Scan for the cell matching the given text and deliver its [x, y] coordinate at center. 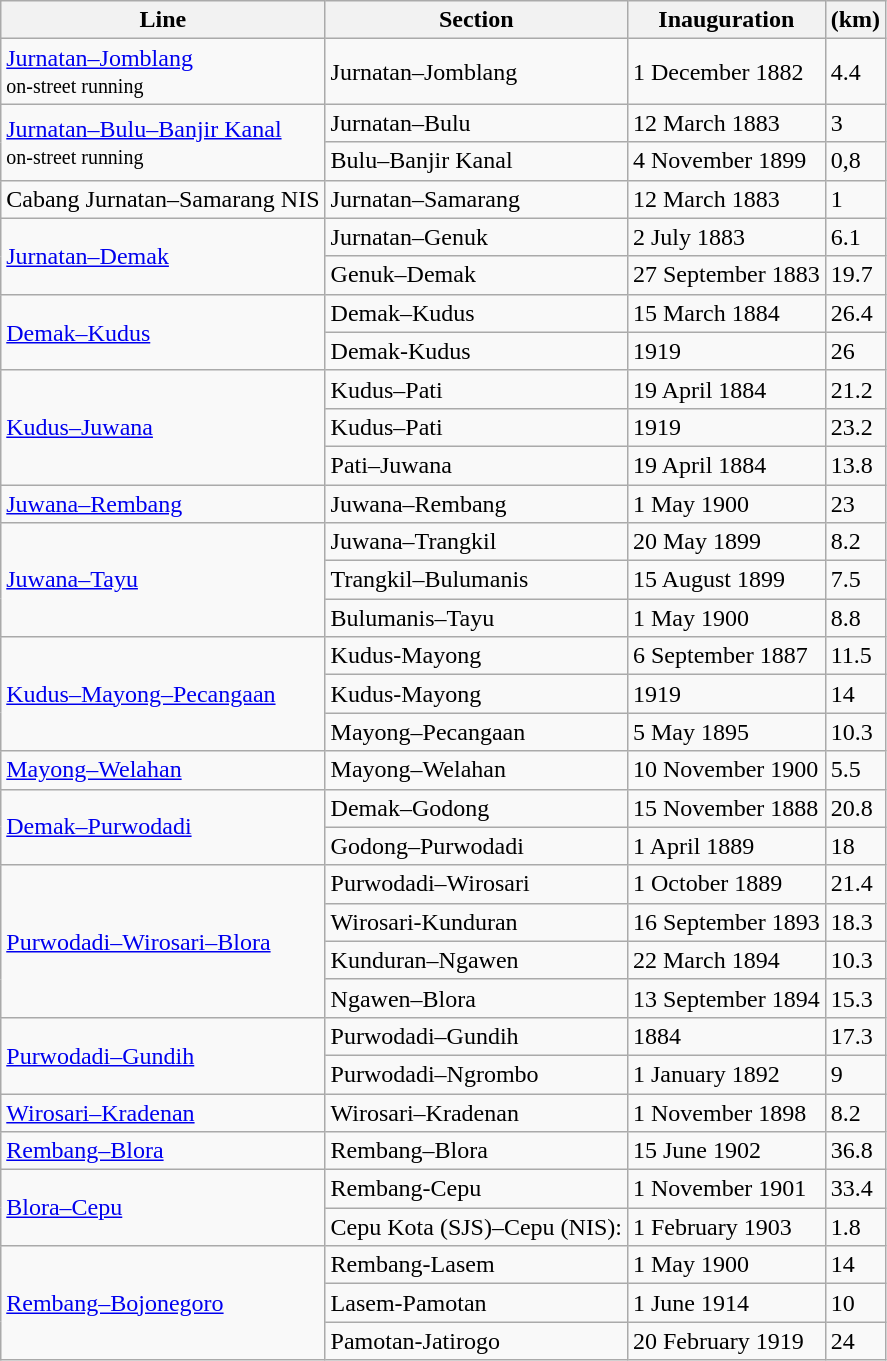
20 February 1919 [726, 1341]
24 [855, 1341]
Purwodadi–Ngrombo [476, 1074]
Jurnatan–Bulu [476, 123]
1 [855, 199]
Rembang-Lasem [476, 1265]
3 [855, 123]
Rembang–Bojonegoro [163, 1303]
7.5 [855, 580]
19.7 [855, 275]
Bulumanis–Tayu [476, 618]
15 August 1899 [726, 580]
Jurnatan–Jomblang [476, 72]
36.8 [855, 1151]
23 [855, 503]
Jurnatan–Demak [163, 256]
15 March 1884 [726, 313]
13.8 [855, 465]
10 November 1900 [726, 770]
Kunduran–Ngawen [476, 960]
5.5 [855, 770]
0,8 [855, 161]
27 September 1883 [726, 275]
26 [855, 351]
1 October 1889 [726, 884]
1 January 1892 [726, 1074]
1 December 1882 [726, 72]
Pati–Juwana [476, 465]
Lasem-Pamotan [476, 1303]
15.3 [855, 998]
11.5 [855, 656]
26.4 [855, 313]
Demak-Kudus [476, 351]
Jurnatan–Genuk [476, 237]
Juwana–Trangkil [476, 542]
23.2 [855, 427]
Jurnatan–Jomblangon-street running [163, 72]
22 March 1894 [726, 960]
Line [163, 20]
Ngawen–Blora [476, 998]
1 November 1901 [726, 1189]
Wirosari-Kunduran [476, 922]
Kudus–Mayong–Pecangaan [163, 694]
Godong–Purwodadi [476, 846]
1884 [726, 1036]
Genuk–Demak [476, 275]
33.4 [855, 1189]
1 November 1898 [726, 1113]
Purwodadi–Wirosari [476, 884]
4 November 1899 [726, 161]
20.8 [855, 808]
6.1 [855, 237]
4.4 [855, 72]
1 February 1903 [726, 1227]
Cepu Kota (SJS)–Cepu (NIS): [476, 1227]
1 June 1914 [726, 1303]
2 July 1883 [726, 237]
(km) [855, 20]
Mayong–Pecangaan [476, 732]
Blora–Cepu [163, 1208]
Inauguration [726, 20]
Kudus–Juwana [163, 427]
15 November 1888 [726, 808]
17.3 [855, 1036]
Bulu–Banjir Kanal [476, 161]
9 [855, 1074]
Section [476, 20]
Jurnatan–Bulu–Banjir Kanalon-street running [163, 142]
10 [855, 1303]
8.8 [855, 618]
Purwodadi–Wirosari–Blora [163, 941]
1 April 1889 [726, 846]
6 September 1887 [726, 656]
Cabang Jurnatan–Samarang NIS [163, 199]
21.2 [855, 389]
1.8 [855, 1227]
Pamotan-Jatirogo [476, 1341]
Juwana–Tayu [163, 580]
16 September 1893 [726, 922]
18.3 [855, 922]
15 June 1902 [726, 1151]
Demak–Godong [476, 808]
21.4 [855, 884]
Jurnatan–Samarang [476, 199]
18 [855, 846]
5 May 1895 [726, 732]
Rembang-Cepu [476, 1189]
20 May 1899 [726, 542]
13 September 1894 [726, 998]
Demak–Purwodadi [163, 827]
Trangkil–Bulumanis [476, 580]
